Identify which cell holds the provided text, then report its [X, Y] central coordinate. 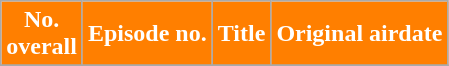
Title [242, 34]
Original airdate [360, 34]
No. overall [42, 34]
Episode no. [147, 34]
